Scan for the cell matching the given text and deliver its (x, y) coordinate at center. 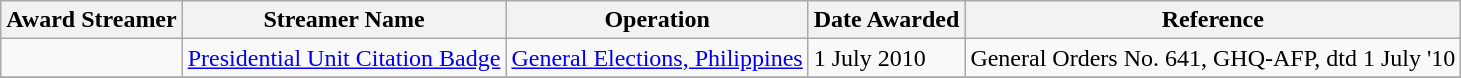
Award Streamer (92, 20)
Operation (657, 20)
Streamer Name (344, 20)
General Orders No. 641, GHQ-AFP, dtd 1 July '10 (1213, 58)
Presidential Unit Citation Badge (344, 58)
Reference (1213, 20)
1 July 2010 (886, 58)
Date Awarded (886, 20)
General Elections, Philippines (657, 58)
